Identify which cell holds the provided text, then report its (x, y) central coordinate. 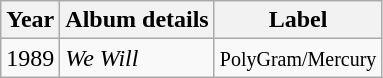
1989 (30, 58)
Album details (137, 20)
PolyGram/Mercury (298, 58)
We Will (137, 58)
Year (30, 20)
Label (298, 20)
